Identify which cell holds the provided text, then report its (X, Y) central coordinate. 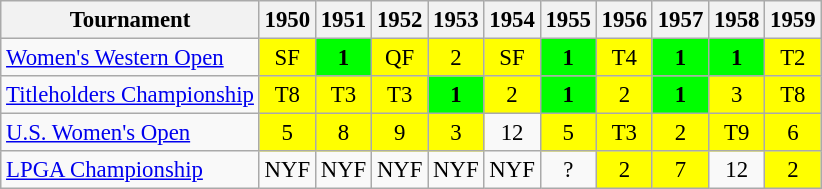
? (568, 170)
1952 (400, 20)
8 (343, 133)
Women's Western Open (130, 58)
1959 (793, 20)
LPGA Championship (130, 170)
1955 (568, 20)
9 (400, 133)
T2 (793, 58)
1953 (456, 20)
1956 (624, 20)
7 (680, 170)
T9 (737, 133)
U.S. Women's Open (130, 133)
QF (400, 58)
1951 (343, 20)
6 (793, 133)
1958 (737, 20)
1950 (287, 20)
1957 (680, 20)
1954 (512, 20)
Tournament (130, 20)
Titleholders Championship (130, 95)
T4 (624, 58)
